Search for the cell housing the specified text and yield its (x, y) center coordinate. 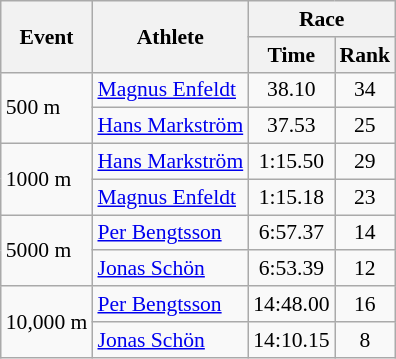
8 (366, 340)
6:53.39 (291, 269)
500 m (47, 108)
14:10.15 (291, 340)
14 (366, 233)
Race (322, 19)
14:48.00 (291, 304)
38.10 (291, 90)
23 (366, 197)
1:15.50 (291, 162)
1000 m (47, 180)
6:57.37 (291, 233)
Athlete (170, 36)
29 (366, 162)
37.53 (291, 126)
1:15.18 (291, 197)
34 (366, 90)
Event (47, 36)
5000 m (47, 250)
12 (366, 269)
Time (291, 55)
10,000 m (47, 322)
25 (366, 126)
Rank (366, 55)
16 (366, 304)
